Extract the [X, Y] coordinate from the center of the cell holding the provided text.  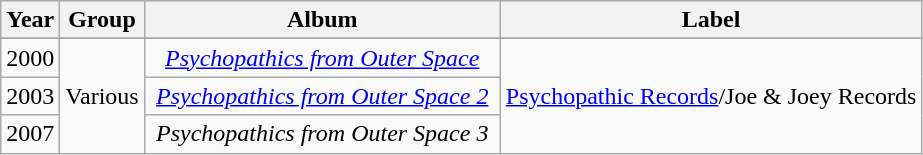
2007 [30, 134]
Psychopathic Records/Joe & Joey Records [711, 96]
Album [322, 20]
2003 [30, 96]
Label [711, 20]
Psychopathics from Outer Space [322, 58]
Group [102, 20]
2000 [30, 58]
Psychopathics from Outer Space 2 [322, 96]
Psychopathics from Outer Space 3 [322, 134]
Various [102, 96]
Year [30, 20]
